Scan for the cell matching the given text and deliver its (x, y) coordinate at center. 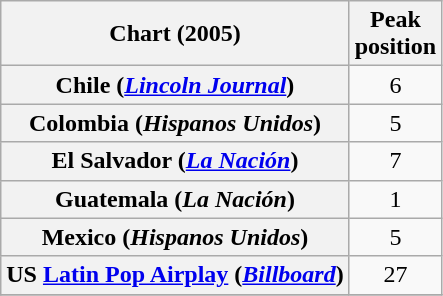
Mexico (Hispanos Unidos) (175, 237)
1 (395, 199)
6 (395, 85)
Chart (2005) (175, 34)
Guatemala (La Nación) (175, 199)
El Salvador (La Nación) (175, 161)
7 (395, 161)
Chile (Lincoln Journal) (175, 85)
27 (395, 275)
Peak position (395, 34)
Colombia (Hispanos Unidos) (175, 123)
US Latin Pop Airplay (Billboard) (175, 275)
